Provide the (x, y) coordinate of the cell's center where the given text is located.  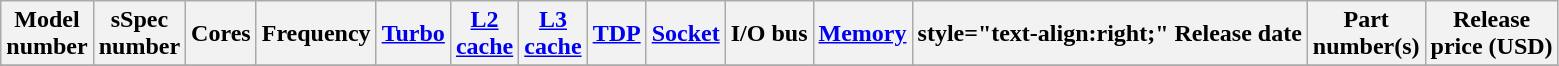
Partnumber(s) (1366, 34)
L2cache (484, 34)
Socket (686, 34)
I/O bus (769, 34)
Frequency (316, 34)
TDP (616, 34)
sSpecnumber (139, 34)
L3cache (553, 34)
Memory (862, 34)
Turbo (413, 34)
Modelnumber (47, 34)
Releaseprice (USD) (1492, 34)
Cores (222, 34)
style="text-align:right;" Release date (1110, 34)
